From the cell containing the given text, extract its center point as (X, Y) coordinate. 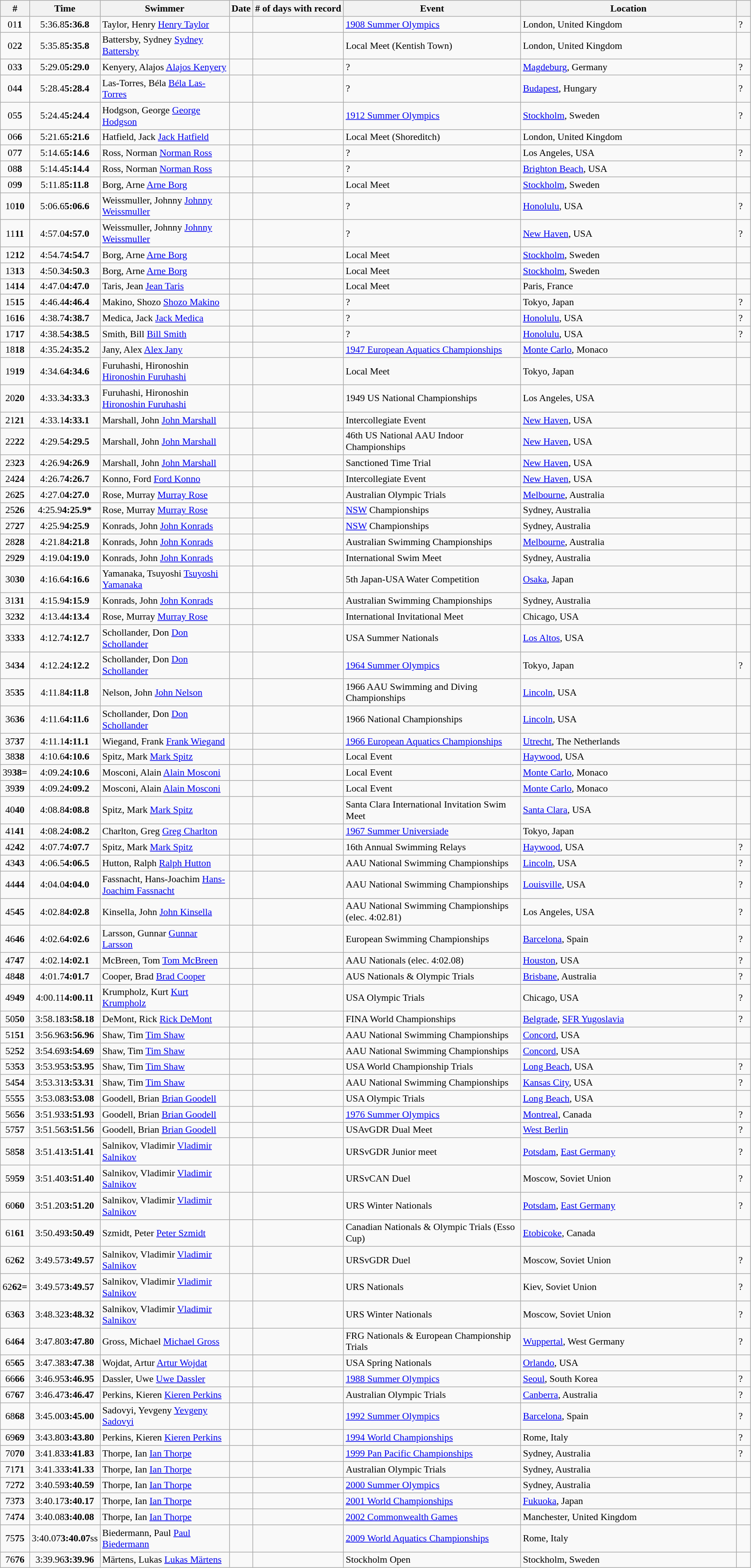
USA Summer Nationals (432, 638)
2001 World Championships (432, 1501)
3:50.493:50.49 (65, 1233)
3:41.833:41.83 (65, 1454)
6161 (15, 1233)
3:51.403:51.40 (65, 1179)
3131 (15, 601)
2625 (15, 495)
1212 (15, 255)
Montreal, Canada (628, 1114)
4:12.24:12.2 (65, 665)
4:00.114:00.11 (65, 998)
3:39.963:39.96 (65, 1560)
044 (15, 89)
055 (15, 115)
AAU Nationals (elec. 4:02.08) (432, 961)
Kenyery, Alajos Alajos Kenyery (164, 68)
2000 Summer Olympics (432, 1485)
3:48.323:48.32 (65, 1315)
5656 (15, 1114)
46th US National AAU Indoor Championships (432, 442)
4:46.44:46.4 (65, 302)
4747 (15, 961)
1313 (15, 271)
4646 (15, 939)
Sanctioned Time Trial (432, 463)
USA World Championship Trials (432, 1067)
1967 Summer Universiade (432, 832)
International Invitational Meet (432, 617)
6565 (15, 1363)
077 (15, 153)
4:09.24:09.2 (65, 789)
1908 Summer Olympics (432, 24)
4545 (15, 911)
3:53.313:53.31 (65, 1083)
1111 (15, 234)
4:01.74:01.7 (65, 976)
Local Meet (Shoreditch) (432, 137)
Location (628, 8)
Local Meet (Kentish Town) (432, 45)
4:09.24:10.6 (65, 773)
6262 (15, 1261)
Date (241, 8)
4:29.54:29.5 (65, 442)
Louisville, USA (628, 885)
4:57.04:57.0 (65, 234)
URSvCAN Duel (432, 1179)
5th Japan-USA Water Competition (432, 579)
3737 (15, 741)
1999 Pan Pacific Championships (432, 1454)
3030 (15, 579)
URSvGDR Junior meet (432, 1151)
4141 (15, 832)
5:06.65:06.6 (65, 206)
3:53.953:53.95 (65, 1067)
4343 (15, 864)
3636 (15, 720)
Cooper, Brad Brad Cooper (164, 976)
Hatfield, Jack Jack Hatfield (164, 137)
4:02.14:02.1 (65, 961)
2323 (15, 463)
Magdeburg, Germany (628, 68)
7070 (15, 1454)
4:02.84:02.8 (65, 911)
3333 (15, 638)
Canberra, Australia (628, 1395)
Manchester, United Kingdom (628, 1517)
Battersby, Sydney Sydney Battersby (164, 45)
Taris, Jean Jean Taris (164, 287)
4444 (15, 885)
3838 (15, 757)
3:41.333:41.33 (65, 1469)
Jany, Alex Alex Jany (164, 350)
1964 Summer Olympics (432, 665)
1988 Summer Olympics (432, 1379)
Wiegand, Frank Frank Wiegand (164, 741)
6363 (15, 1315)
4:50.34:50.3 (65, 271)
3939 (15, 789)
Swimmer (164, 8)
International Swim Meet (432, 558)
2424 (15, 479)
3:40.593:40.59 (65, 1485)
# of days with record (298, 8)
Szmidt, Peter Peter Szmidt (164, 1233)
Märtens, Lukas Lukas Märtens (164, 1560)
022 (15, 45)
3434 (15, 665)
1919 (15, 371)
4:08.84:08.8 (65, 810)
3:45.003:45.00 (65, 1416)
4242 (15, 848)
2828 (15, 542)
West Berlin (628, 1130)
6767 (15, 1395)
2002 Commonwealth Games (432, 1517)
1994 World Championships (432, 1438)
4:38.74:38.7 (65, 318)
DeMont, Rick Rick DeMont (164, 1019)
Event (432, 8)
FRG Nationals & European Championship Trials (432, 1341)
Brighton Beach, USA (628, 169)
Utrecht, The Netherlands (628, 741)
5858 (15, 1151)
5555 (15, 1098)
5757 (15, 1130)
Brisbane, Australia (628, 976)
1515 (15, 302)
5:29.05:29.0 (65, 68)
Makino, Shozo Shozo Makino (164, 302)
Paris, France (628, 287)
Sadovyi, Yevgeny Yevgeny Sadovyi (164, 1416)
1966 European Aquatics Championships (432, 741)
4:34.64:34.6 (65, 371)
3:40.173:40.17 (65, 1501)
3:51.203:51.20 (65, 1206)
5959 (15, 1179)
011 (15, 24)
066 (15, 137)
Fukuoka, Japan (628, 1501)
2222 (15, 442)
033 (15, 68)
4:08.24:08.2 (65, 832)
1414 (15, 287)
McBreen, Tom Tom McBreen (164, 961)
16th Annual Swimming Relays (432, 848)
3:51.933:51.93 (65, 1114)
6868 (15, 1416)
Charlton, Greg Greg Charlton (164, 832)
4:26.94:26.9 (65, 463)
1818 (15, 350)
4:27.04:27.0 (65, 495)
5353 (15, 1067)
Nelson, John John Nelson (164, 693)
Seoul, South Korea (628, 1379)
2020 (15, 399)
URS Nationals (432, 1287)
2121 (15, 420)
5:28.45:28.4 (65, 89)
5454 (15, 1083)
USAvGDR Dual Meet (432, 1130)
Smith, Bill Bill Smith (164, 334)
4:35.24:35.2 (65, 350)
7272 (15, 1485)
4:15.94:15.9 (65, 601)
4:13.44:13.4 (65, 617)
4:33.34:33.3 (65, 399)
3:46.473:46.47 (65, 1395)
1947 European Aquatics Championships (432, 350)
Kansas City, USA (628, 1083)
4:33.14:33.1 (65, 420)
Houston, USA (628, 961)
1010 (15, 206)
2929 (15, 558)
3:58.183:58.18 (65, 1019)
Dassler, Uwe Uwe Dassler (164, 1379)
AUS Nationals & Olympic Trials (432, 976)
3:51.413:51.41 (65, 1151)
4:10.64:10.6 (65, 757)
3:47.803:47.80 (65, 1341)
4:21.84:21.8 (65, 542)
4:26.74:26.7 (65, 479)
5:14.45:14.4 (65, 169)
7575 (15, 1539)
6464 (15, 1341)
3:51.563:51.56 (65, 1130)
Yamanaka, Tsuyoshi Tsuyoshi Yamanaka (164, 579)
Santa Clara, USA (628, 810)
2727 (15, 526)
4:25.94:25.9 (65, 526)
3:43.803:43.80 (65, 1438)
Hutton, Ralph Ralph Hutton (164, 864)
1616 (15, 318)
2009 World Aquatics Championships (432, 1539)
4:16.64:16.6 (65, 579)
FINA World Championships (432, 1019)
Wuppertal, West Germany (628, 1341)
6262= (15, 1287)
URSvGDR Duel (432, 1261)
1966 AAU Swimming and Diving Championships (432, 693)
Osaka, Japan (628, 579)
5:11.85:11.8 (65, 185)
Etobicoke, Canada (628, 1233)
Wojdat, Artur Artur Wojdat (164, 1363)
4:11.14:11.1 (65, 741)
7171 (15, 1469)
3:53.083:53.08 (65, 1098)
5:21.65:21.6 (65, 137)
4:06.54:06.5 (65, 864)
5:24.45:24.4 (65, 115)
3938= (15, 773)
Kinsella, John John Kinsella (164, 911)
3535 (15, 693)
7676 (15, 1560)
4848 (15, 976)
USA Spring Nationals (432, 1363)
Medica, Jack Jack Medica (164, 318)
Hodgson, George George Hodgson (164, 115)
3:47.383:47.38 (65, 1363)
1976 Summer Olympics (432, 1114)
3:40.073:40.07ss (65, 1539)
1912 Summer Olympics (432, 115)
Taylor, Henry Henry Taylor (164, 24)
Konno, Ford Ford Konno (164, 479)
Los Altos, USA (628, 638)
3:46.953:46.95 (65, 1379)
3:40.083:40.08 (65, 1517)
7373 (15, 1501)
Canadian Nationals & Olympic Trials (Esso Cup) (432, 1233)
4:47.04:47.0 (65, 287)
Gross, Michael Michael Gross (164, 1341)
Las-Torres, Béla Béla Las-Torres (164, 89)
Budapest, Hungary (628, 89)
Larsson, Gunnar Gunnar Larsson (164, 939)
099 (15, 185)
Fassnacht, Hans-Joachim Hans-Joachim Fassnacht (164, 885)
4:11.84:11.8 (65, 693)
3232 (15, 617)
2526 (15, 510)
4:38.54:38.5 (65, 334)
Orlando, USA (628, 1363)
# (15, 8)
1717 (15, 334)
5:35.85:35.8 (65, 45)
Time (65, 8)
4:02.64:02.6 (65, 939)
AAU National Swimming Championships (elec. 4:02.81) (432, 911)
Krumpholz, Kurt Kurt Krumpholz (164, 998)
4:25.94:25.9* (65, 510)
4040 (15, 810)
6060 (15, 1206)
6969 (15, 1438)
4949 (15, 998)
4:07.74:07.7 (65, 848)
4:04.04:04.0 (65, 885)
5:14.65:14.6 (65, 153)
1992 Summer Olympics (432, 1416)
4:12.74:12.7 (65, 638)
Stockholm Open (432, 1560)
088 (15, 169)
1966 National Championships (432, 720)
5:36.85:36.8 (65, 24)
6666 (15, 1379)
4:11.64:11.6 (65, 720)
4:54.74:54.7 (65, 255)
Biedermann, Paul Paul Biedermann (164, 1539)
European Swimming Championships (432, 939)
3:56.963:56.96 (65, 1035)
3:54.693:54.69 (65, 1051)
1949 US National Championships (432, 399)
4:19.04:19.0 (65, 558)
5050 (15, 1019)
7474 (15, 1517)
Belgrade, SFR Yugoslavia (628, 1019)
5252 (15, 1051)
5151 (15, 1035)
Kiev, Soviet Union (628, 1287)
Santa Clara International Invitation Swim Meet (432, 810)
